Provide the [x, y] coordinate of the cell's center where the given text is located.  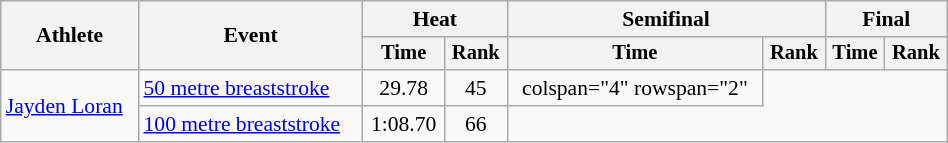
Event [250, 36]
29.78 [404, 88]
1:08.70 [404, 124]
45 [476, 88]
Semifinal [666, 19]
Heat [435, 19]
66 [476, 124]
100 metre breaststroke [250, 124]
50 metre breaststroke [250, 88]
Final [886, 19]
colspan="4" rowspan="2" [635, 88]
Athlete [70, 36]
Jayden Loran [70, 106]
